Identify which cell holds the provided text, then report its [x, y] central coordinate. 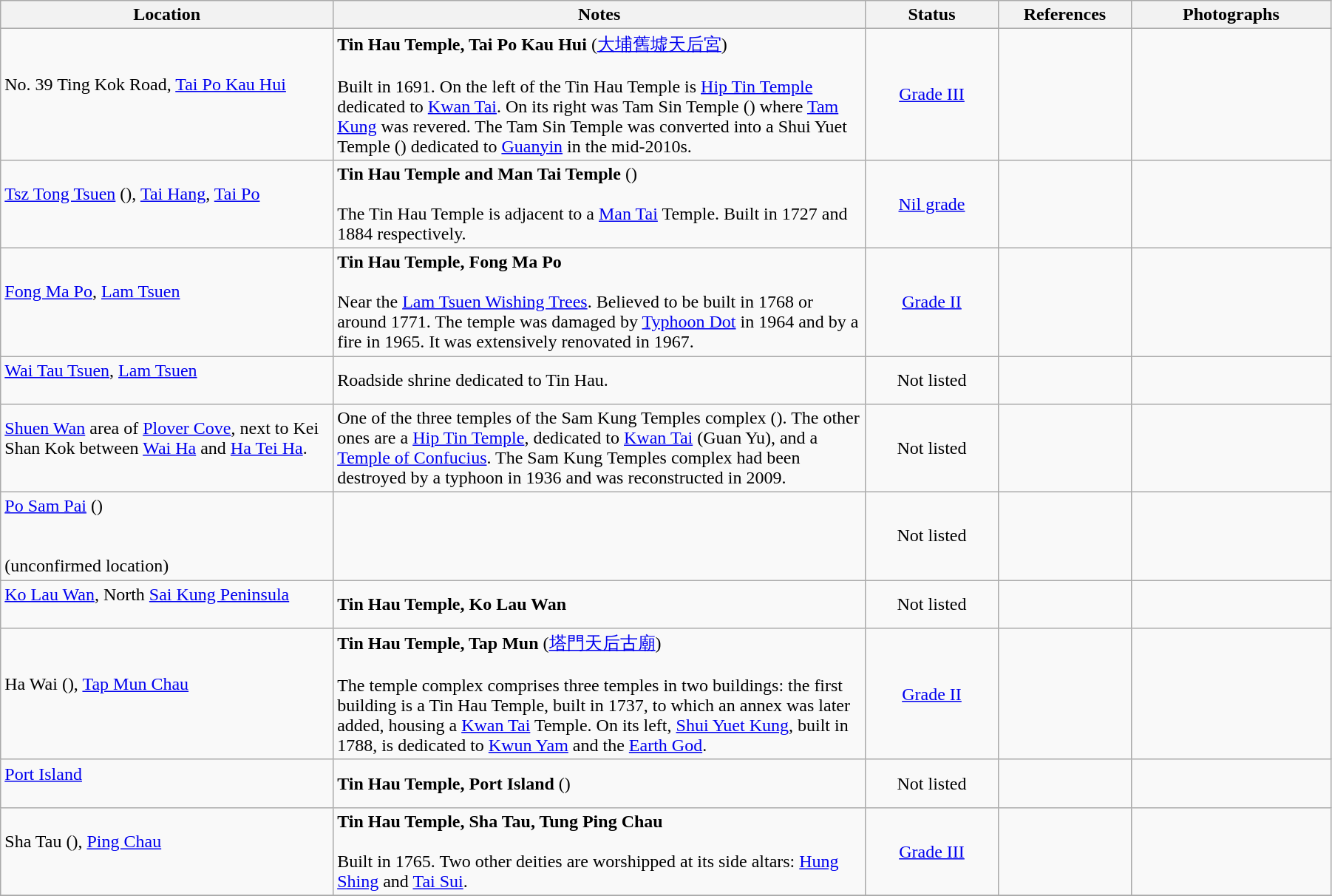
References [1064, 15]
No. 39 Ting Kok Road, Tai Po Kau Hui [167, 95]
Sha Tau (), Ping Chau [167, 852]
Tsz Tong Tsuen (), Tai Hang, Tai Po [167, 204]
Port Island [167, 784]
Photographs [1231, 15]
Shuen Wan area of Plover Cove, next to Kei Shan Kok between Wai Ha and Ha Tei Ha. [167, 448]
Nil grade [932, 204]
Notes [599, 15]
Roadside shrine dedicated to Tin Hau. [599, 380]
Tin Hau Temple, Sha Tau, Tung Ping ChauBuilt in 1765. Two other deities are worshipped at its side altars: Hung Shing and Tai Sui. [599, 852]
Po Sam Pai ()(unconfirmed location) [167, 537]
Wai Tau Tsuen, Lam Tsuen [167, 380]
Fong Ma Po, Lam Tsuen [167, 302]
Ha Wai (), Tap Mun Chau [167, 694]
Tin Hau Temple, Port Island () [599, 784]
Ko Lau Wan, North Sai Kung Peninsula [167, 605]
Status [932, 15]
Location [167, 15]
Tin Hau Temple, Ko Lau Wan [599, 605]
Tin Hau Temple and Man Tai Temple ()The Tin Hau Temple is adjacent to a Man Tai Temple. Built in 1727 and 1884 respectively. [599, 204]
